Find where the given text appears and provide that cell's center as (x, y) coordinate. 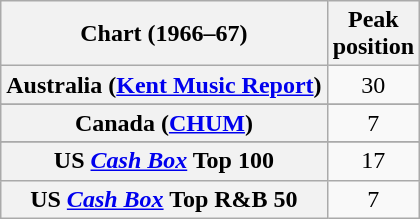
Australia (Kent Music Report) (164, 85)
Chart (1966–67) (164, 34)
17 (373, 161)
US Cash Box Top R&B 50 (164, 199)
Peakposition (373, 34)
Canada (CHUM) (164, 123)
US Cash Box Top 100 (164, 161)
30 (373, 85)
